From the cell containing the given text, extract its center point as [X, Y] coordinate. 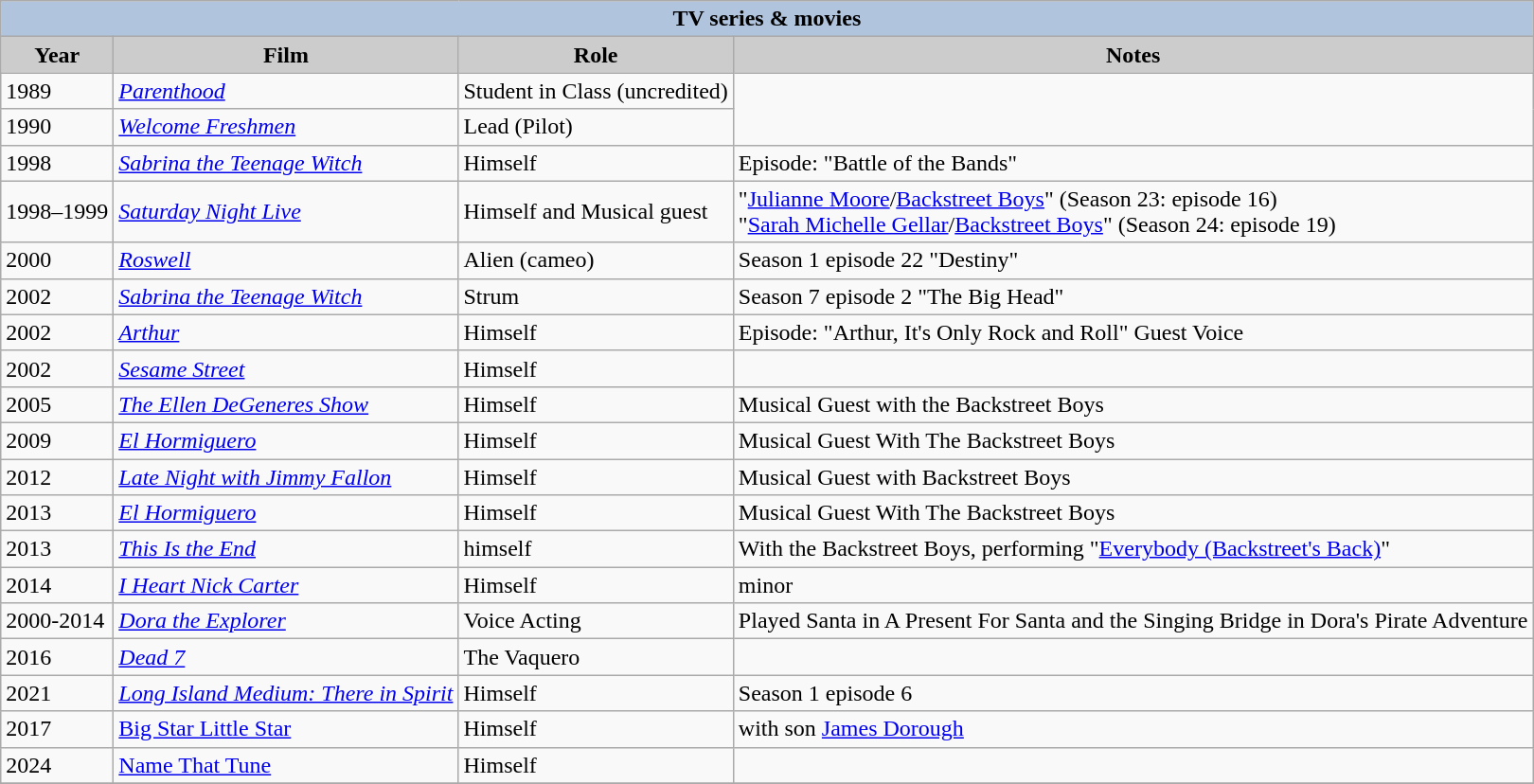
2012 [57, 476]
Arthur [286, 332]
"Julianne Moore/Backstreet Boys" (Season 23: episode 16)"Sarah Michelle Gellar/Backstreet Boys" (Season 24: episode 19) [1133, 212]
Notes [1133, 55]
The Vaquero [596, 657]
The Ellen DeGeneres Show [286, 404]
Roswell [286, 260]
Episode: "Arthur, It's Only Rock and Roll" Guest Voice [1133, 332]
This Is the End [286, 549]
1998 [57, 163]
I Heart Nick Carter [286, 585]
Big Star Little Star [286, 729]
Season 1 episode 6 [1133, 693]
2009 [57, 440]
Year [57, 55]
1990 [57, 127]
Season 7 episode 2 "The Big Head" [1133, 296]
2014 [57, 585]
himself [596, 549]
Episode: "Battle of the Bands" [1133, 163]
Played Santa in A Present For Santa and the Singing Bridge in Dora's Pirate Adventure [1133, 621]
Late Night with Jimmy Fallon [286, 476]
Film [286, 55]
Voice Acting [596, 621]
Name That Tune [286, 765]
Role [596, 55]
2024 [57, 765]
TV series & movies [767, 19]
2017 [57, 729]
Alien (cameo) [596, 260]
Long Island Medium: There in Spirit [286, 693]
Parenthood [286, 91]
2000 [57, 260]
With the Backstreet Boys, performing "Everybody (Backstreet's Back)" [1133, 549]
1998–1999 [57, 212]
minor [1133, 585]
Student in Class (uncredited) [596, 91]
Musical Guest with the Backstreet Boys [1133, 404]
2005 [57, 404]
2021 [57, 693]
Strum [596, 296]
1989 [57, 91]
with son James Dorough [1133, 729]
2016 [57, 657]
Dead 7 [286, 657]
Welcome Freshmen [286, 127]
Saturday Night Live [286, 212]
Dora the Explorer [286, 621]
2000-2014 [57, 621]
Lead (Pilot) [596, 127]
Season 1 episode 22 "Destiny" [1133, 260]
Sesame Street [286, 368]
Himself and Musical guest [596, 212]
Musical Guest with Backstreet Boys [1133, 476]
